Determine the (x, y) coordinate at the center of the cell enclosing the given text.  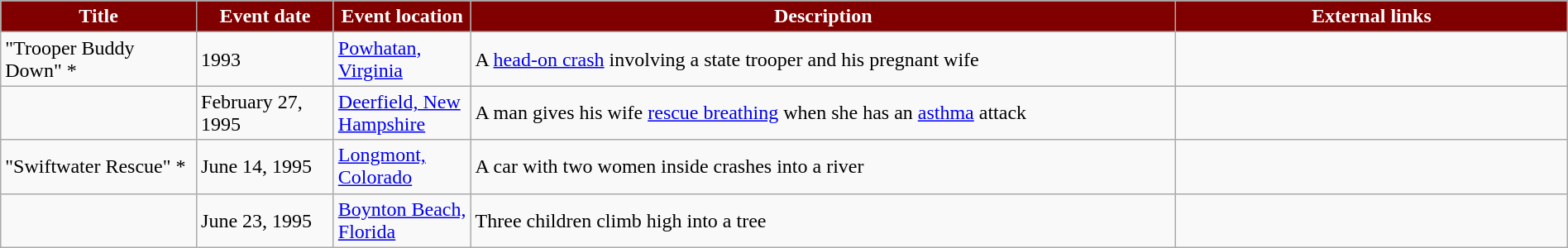
February 27, 1995 (265, 112)
Longmont, Colorado (402, 167)
June 23, 1995 (265, 220)
External links (1372, 17)
Deerfield, New Hampshire (402, 112)
A head-on crash involving a state trooper and his pregnant wife (824, 60)
"Trooper Buddy Down" * (99, 60)
Powhatan, Virginia (402, 60)
Event date (265, 17)
Boynton Beach, Florida (402, 220)
Title (99, 17)
A car with two women inside crashes into a river (824, 167)
A man gives his wife rescue breathing when she has an asthma attack (824, 112)
Three children climb high into a tree (824, 220)
"Swiftwater Rescue" * (99, 167)
Event location (402, 17)
Description (824, 17)
June 14, 1995 (265, 167)
1993 (265, 60)
